Find where the given text appears and provide that cell's center as (x, y) coordinate. 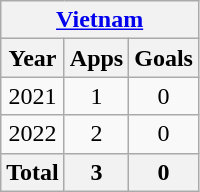
Goals (164, 58)
1 (96, 96)
Apps (96, 58)
2022 (33, 134)
2021 (33, 96)
3 (96, 172)
2 (96, 134)
Total (33, 172)
Vietnam (100, 20)
Year (33, 58)
